Scan for the cell matching the given text and deliver its (X, Y) coordinate at center. 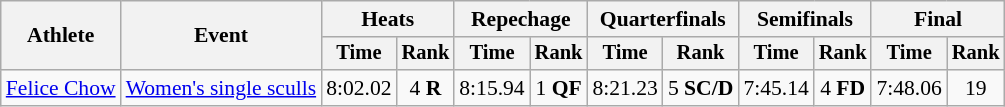
Event (222, 36)
Semifinals (804, 19)
19 (976, 88)
Quarterfinals (662, 19)
4 FD (843, 88)
7:45.14 (776, 88)
Felice Chow (61, 88)
8:02.02 (358, 88)
Final (938, 19)
1 QF (559, 88)
Repechage (520, 19)
4 R (426, 88)
5 SC/D (701, 88)
8:21.23 (624, 88)
8:15.94 (492, 88)
Women's single sculls (222, 88)
Athlete (61, 36)
7:48.06 (908, 88)
Heats (388, 19)
